Scan for the cell matching the given text and deliver its (X, Y) coordinate at center. 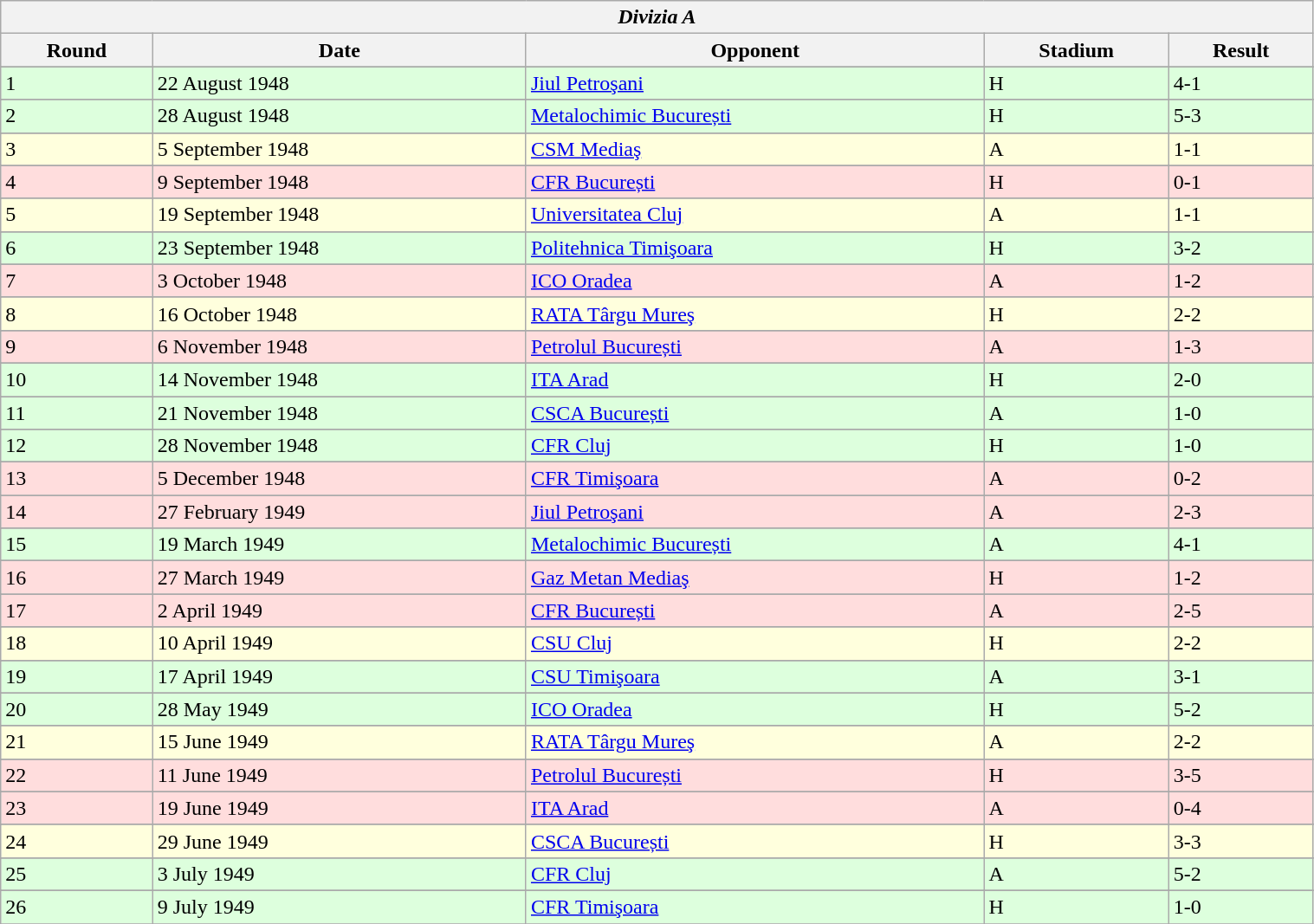
CSM Mediaş (755, 149)
Universitatea Cluj (755, 215)
19 March 1949 (340, 545)
21 (76, 742)
0-2 (1240, 479)
2-5 (1240, 611)
3 October 1948 (340, 281)
19 (76, 676)
3-2 (1240, 248)
Divizia A (657, 17)
19 June 1949 (340, 808)
19 September 1948 (340, 215)
26 (76, 907)
22 August 1948 (340, 83)
16 (76, 578)
28 August 1948 (340, 116)
9 September 1948 (340, 182)
27 February 1949 (340, 512)
3-3 (1240, 841)
18 (76, 643)
12 (76, 446)
22 (76, 775)
CSU Timişoara (755, 676)
5 September 1948 (340, 149)
24 (76, 841)
2 (76, 116)
1-3 (1240, 346)
6 (76, 248)
Politehnica Timişoara (755, 248)
1 (76, 83)
Date (340, 50)
CSU Cluj (755, 643)
20 (76, 709)
3-1 (1240, 676)
14 (76, 512)
10 (76, 379)
2-0 (1240, 379)
10 April 1949 (340, 643)
6 November 1948 (340, 346)
2-3 (1240, 512)
7 (76, 281)
5 (76, 215)
25 (76, 874)
0-1 (1240, 182)
23 (76, 808)
8 (76, 313)
28 May 1949 (340, 709)
9 (76, 346)
21 November 1948 (340, 413)
Gaz Metan Mediaş (755, 578)
9 July 1949 (340, 907)
13 (76, 479)
29 June 1949 (340, 841)
11 June 1949 (340, 775)
17 April 1949 (340, 676)
Stadium (1076, 50)
16 October 1948 (340, 313)
17 (76, 611)
11 (76, 413)
15 (76, 545)
15 June 1949 (340, 742)
Round (76, 50)
0-4 (1240, 808)
5-3 (1240, 116)
28 November 1948 (340, 446)
23 September 1948 (340, 248)
14 November 1948 (340, 379)
3 July 1949 (340, 874)
Opponent (755, 50)
3 (76, 149)
4 (76, 182)
5 December 1948 (340, 479)
27 March 1949 (340, 578)
2 April 1949 (340, 611)
Result (1240, 50)
3-5 (1240, 775)
